Extract the (X, Y) coordinate from the center of the cell holding the provided text.  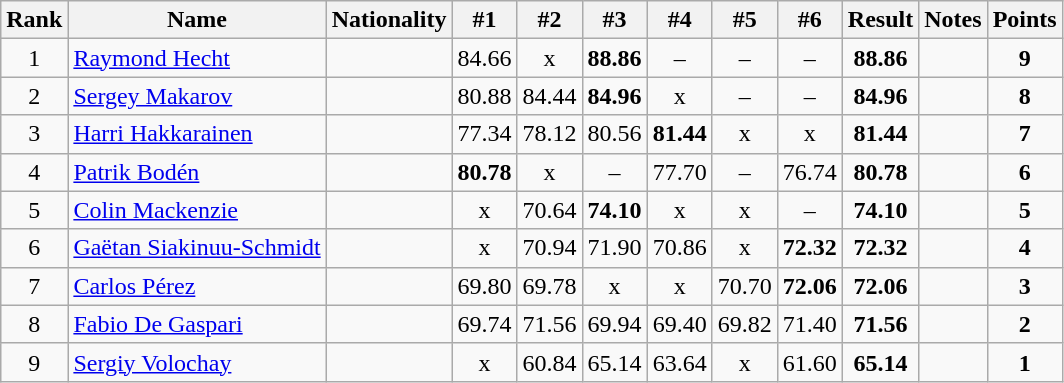
60.84 (550, 362)
70.86 (680, 248)
Carlos Pérez (197, 286)
Nationality (389, 20)
70.70 (744, 286)
Notes (953, 20)
76.74 (810, 172)
69.74 (484, 324)
84.44 (550, 96)
69.80 (484, 286)
77.34 (484, 134)
77.70 (680, 172)
69.82 (744, 324)
71.40 (810, 324)
Rank (34, 20)
#4 (680, 20)
Name (197, 20)
Gaëtan Siakinuu-Schmidt (197, 248)
70.64 (550, 210)
#1 (484, 20)
Harri Hakkarainen (197, 134)
71.90 (614, 248)
Sergiy Volochay (197, 362)
#2 (550, 20)
61.60 (810, 362)
Colin Mackenzie (197, 210)
#6 (810, 20)
69.78 (550, 286)
Raymond Hecht (197, 58)
80.56 (614, 134)
Fabio De Gaspari (197, 324)
Patrik Bodén (197, 172)
80.88 (484, 96)
70.94 (550, 248)
Sergey Makarov (197, 96)
Points (1024, 20)
63.64 (680, 362)
Result (880, 20)
69.40 (680, 324)
#5 (744, 20)
78.12 (550, 134)
84.66 (484, 58)
69.94 (614, 324)
#3 (614, 20)
